Extract the [X, Y] coordinate from the center of the cell holding the provided text.  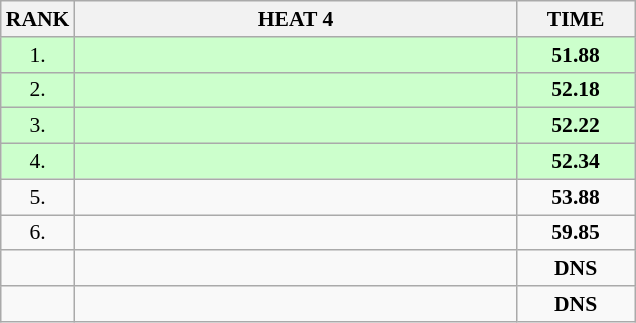
53.88 [576, 197]
4. [38, 162]
52.22 [576, 126]
59.85 [576, 233]
52.18 [576, 90]
RANK [38, 19]
1. [38, 55]
2. [38, 90]
6. [38, 233]
3. [38, 126]
5. [38, 197]
51.88 [576, 55]
HEAT 4 [295, 19]
52.34 [576, 162]
TIME [576, 19]
